Return the (x, y) coordinate for the center point of the cell that contains the specified text.  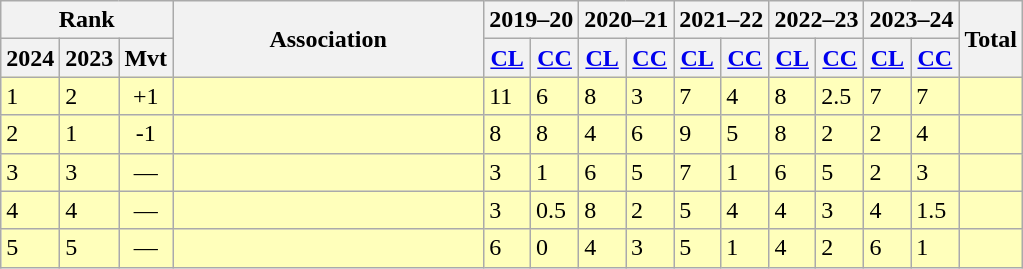
Total (991, 39)
0.5 (554, 210)
0 (554, 248)
Mvt (146, 58)
2023 (90, 58)
2020–21 (626, 20)
9 (698, 134)
2023–24 (912, 20)
2024 (30, 58)
11 (508, 96)
1.5 (935, 210)
2019–20 (532, 20)
+1 (146, 96)
2021–22 (722, 20)
Association (328, 39)
-1 (146, 134)
2022–23 (816, 20)
Rank (87, 20)
2.5 (840, 96)
